Search for the cell housing the specified text and yield its (X, Y) center coordinate. 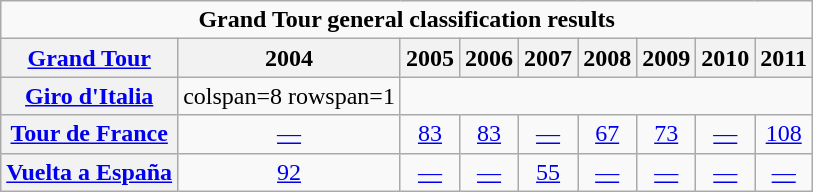
2010 (726, 58)
Grand Tour (90, 58)
Vuelta a España (90, 172)
2007 (548, 58)
2009 (666, 58)
2004 (290, 58)
108 (784, 134)
Giro d'Italia (90, 96)
73 (666, 134)
2008 (608, 58)
92 (290, 172)
colspan=8 rowspan=1 (290, 96)
2006 (488, 58)
2011 (784, 58)
Tour de France (90, 134)
Grand Tour general classification results (407, 20)
67 (608, 134)
55 (548, 172)
2005 (430, 58)
